Return the [X, Y] coordinate for the center point of the cell that contains the specified text.  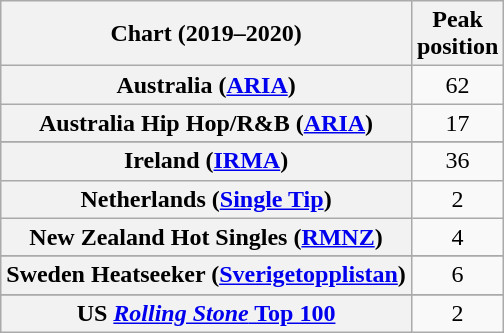
New Zealand Hot Singles (RMNZ) [206, 237]
6 [457, 275]
Australia Hip Hop/R&B (ARIA) [206, 123]
Netherlands (Single Tip) [206, 199]
Chart (2019–2020) [206, 34]
Peakposition [457, 34]
17 [457, 123]
4 [457, 237]
Sweden Heatseeker (Sverigetopplistan) [206, 275]
62 [457, 85]
36 [457, 161]
Australia (ARIA) [206, 85]
US Rolling Stone Top 100 [206, 313]
Ireland (IRMA) [206, 161]
